Identify which cell holds the provided text, then report its (X, Y) central coordinate. 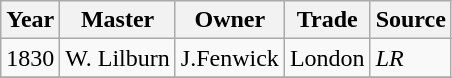
1830 (30, 58)
London (327, 58)
Trade (327, 20)
Source (410, 20)
Owner (230, 20)
W. Lilburn (118, 58)
LR (410, 58)
Year (30, 20)
Master (118, 20)
J.Fenwick (230, 58)
